Pinpoint the cell where the given text exists, returning its (X, Y) midpoint coordinate. 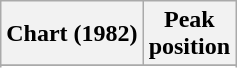
Chart (1982) (72, 34)
Peakposition (189, 34)
